Identify which cell holds the provided text, then report its (X, Y) central coordinate. 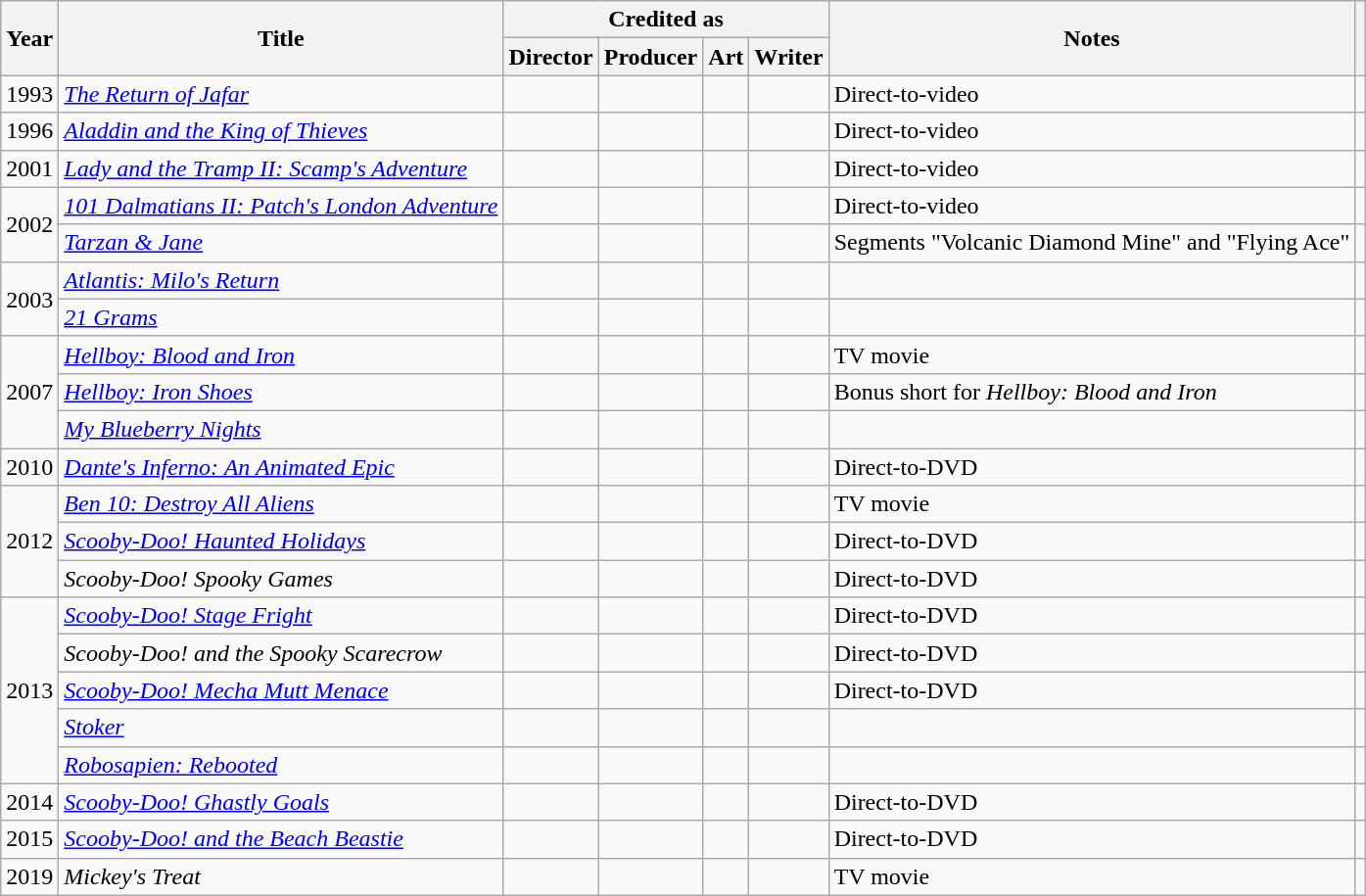
Credited as (666, 20)
Stoker (281, 728)
Lady and the Tramp II: Scamp's Adventure (281, 168)
1993 (29, 94)
21 Grams (281, 317)
Title (281, 38)
Notes (1092, 38)
Year (29, 38)
Scooby-Doo! Ghastly Goals (281, 802)
2014 (29, 802)
Director (550, 57)
Producer (650, 57)
Ben 10: Destroy All Aliens (281, 504)
Scooby-Doo! and the Spooky Scarecrow (281, 653)
Hellboy: Blood and Iron (281, 354)
Atlantis: Milo's Return (281, 280)
Scooby-Doo! Stage Fright (281, 616)
2019 (29, 876)
Segments "Volcanic Diamond Mine" and "Flying Ace" (1092, 243)
2002 (29, 224)
2013 (29, 690)
Mickey's Treat (281, 876)
Scooby-Doo! Haunted Holidays (281, 542)
2015 (29, 839)
My Blueberry Nights (281, 429)
Tarzan & Jane (281, 243)
Aladdin and the King of Thieves (281, 131)
2003 (29, 299)
2010 (29, 467)
101 Dalmatians II: Patch's London Adventure (281, 206)
Scooby-Doo! and the Beach Beastie (281, 839)
2007 (29, 392)
1996 (29, 131)
2012 (29, 542)
Hellboy: Iron Shoes (281, 392)
Bonus short for Hellboy: Blood and Iron (1092, 392)
2001 (29, 168)
Scooby-Doo! Spooky Games (281, 579)
Scooby-Doo! Mecha Mutt Menace (281, 690)
Art (727, 57)
Dante's Inferno: An Animated Epic (281, 467)
The Return of Jafar (281, 94)
Robosapien: Rebooted (281, 765)
Writer (789, 57)
